Detect which cell encompasses the target text, then output its (x, y) center coordinate. 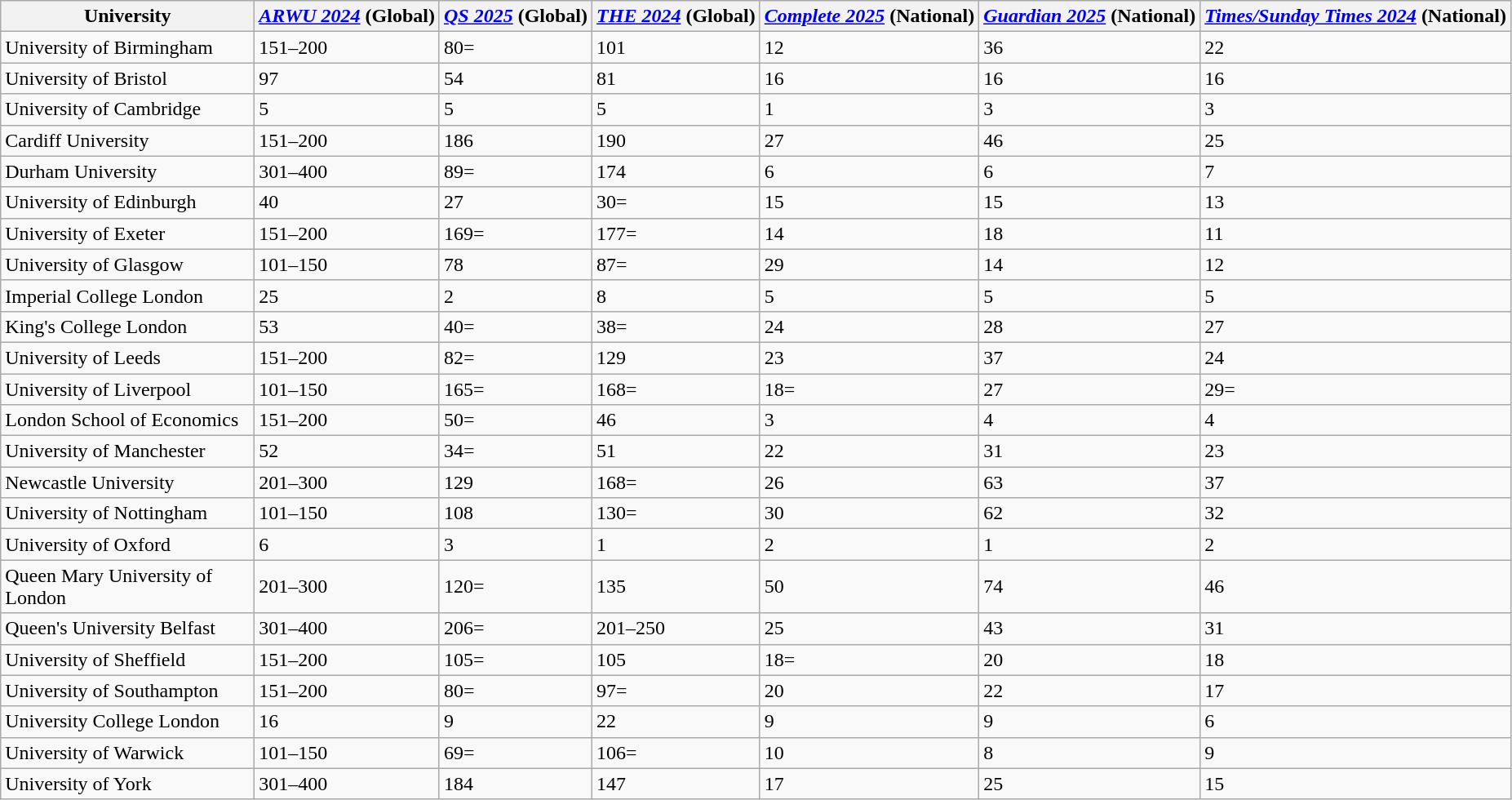
82= (516, 358)
135 (676, 586)
Guardian 2025 (National) (1090, 16)
174 (676, 171)
38= (676, 327)
206= (516, 629)
89= (516, 171)
30= (676, 202)
101 (676, 47)
Queen's University Belfast (127, 629)
University of Glasgow (127, 264)
13 (1356, 202)
30 (869, 513)
University of Exeter (127, 233)
University of Manchester (127, 451)
105= (516, 660)
184 (516, 784)
University of Southampton (127, 691)
University of Liverpool (127, 389)
169= (516, 233)
78 (516, 264)
University College London (127, 722)
51 (676, 451)
Complete 2025 (National) (869, 16)
40= (516, 327)
11 (1356, 233)
University of Edinburgh (127, 202)
108 (516, 513)
University of Sheffield (127, 660)
54 (516, 78)
QS 2025 (Global) (516, 16)
University of York (127, 784)
120= (516, 586)
63 (1090, 482)
10 (869, 753)
74 (1090, 586)
97= (676, 691)
50= (516, 420)
26 (869, 482)
190 (676, 140)
University of Warwick (127, 753)
Queen Mary University of London (127, 586)
Durham University (127, 171)
97 (348, 78)
29= (1356, 389)
University (127, 16)
7 (1356, 171)
32 (1356, 513)
London School of Economics (127, 420)
University of Nottingham (127, 513)
THE 2024 (Global) (676, 16)
Cardiff University (127, 140)
177= (676, 233)
University of Birmingham (127, 47)
40 (348, 202)
106= (676, 753)
186 (516, 140)
50 (869, 586)
University of Oxford (127, 544)
69= (516, 753)
62 (1090, 513)
130= (676, 513)
87= (676, 264)
81 (676, 78)
28 (1090, 327)
165= (516, 389)
34= (516, 451)
University of Leeds (127, 358)
Times/Sunday Times 2024 (National) (1356, 16)
53 (348, 327)
36 (1090, 47)
University of Cambridge (127, 109)
Newcastle University (127, 482)
43 (1090, 629)
University of Bristol (127, 78)
147 (676, 784)
201–250 (676, 629)
29 (869, 264)
Imperial College London (127, 296)
52 (348, 451)
King's College London (127, 327)
105 (676, 660)
ARWU 2024 (Global) (348, 16)
